Return (X, Y) of the center of cell containing provided text 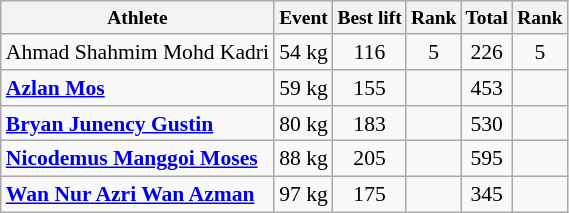
Bryan Junency Gustin (138, 124)
183 (370, 124)
Event (304, 18)
97 kg (304, 195)
205 (370, 159)
345 (487, 195)
88 kg (304, 159)
595 (487, 159)
Total (487, 18)
Best lift (370, 18)
530 (487, 124)
453 (487, 88)
Ahmad Shahmim Mohd Kadri (138, 52)
155 (370, 88)
54 kg (304, 52)
80 kg (304, 124)
175 (370, 195)
59 kg (304, 88)
Wan Nur Azri Wan Azman (138, 195)
226 (487, 52)
Nicodemus Manggoi Moses (138, 159)
Azlan Mos (138, 88)
Athlete (138, 18)
116 (370, 52)
